For the text-containing cell, return its midpoint in [X, Y] coordinate format. 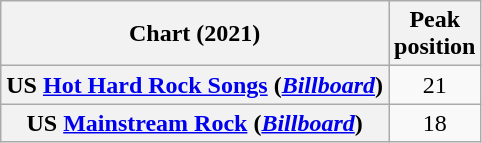
US Hot Hard Rock Songs (Billboard) [195, 85]
Chart (2021) [195, 34]
US Mainstream Rock (Billboard) [195, 123]
18 [435, 123]
21 [435, 85]
Peakposition [435, 34]
